Detect which cell encompasses the target text, then output its [x, y] center coordinate. 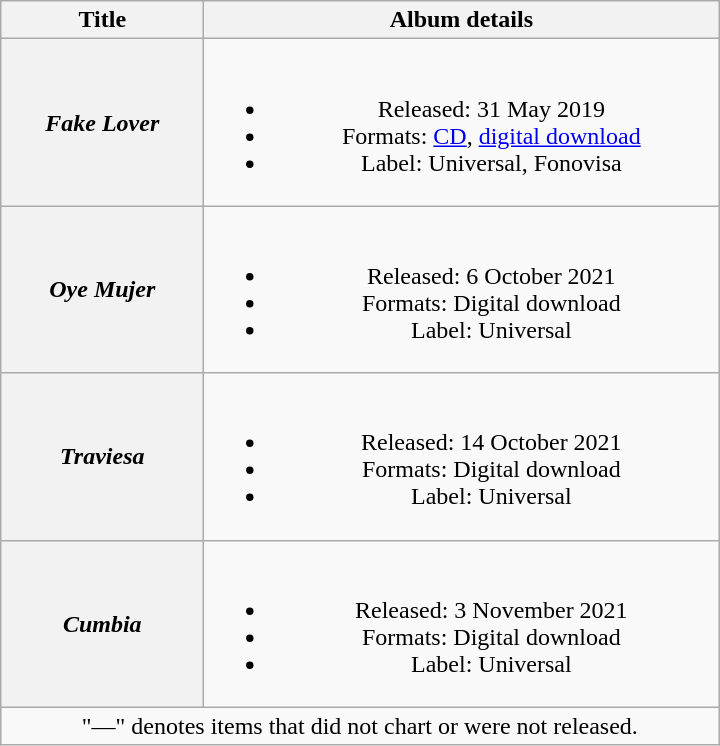
Title [102, 20]
"—" denotes items that did not chart or were not released. [360, 726]
Traviesa [102, 456]
Fake Lover [102, 122]
Released: 6 October 2021Formats: Digital downloadLabel: Universal [462, 290]
Cumbia [102, 624]
Album details [462, 20]
Released: 3 November 2021Formats: Digital downloadLabel: Universal [462, 624]
Released: 14 October 2021Formats: Digital downloadLabel: Universal [462, 456]
Oye Mujer [102, 290]
Released: 31 May 2019Formats: CD, digital downloadLabel: Universal, Fonovisa [462, 122]
